Return the [X, Y] coordinate for the center point of the cell that contains the specified text.  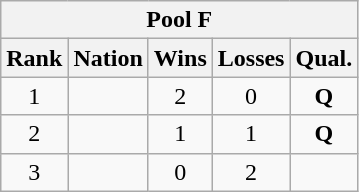
3 [34, 172]
Losses [251, 58]
Nation [108, 58]
Wins [180, 58]
Rank [34, 58]
Qual. [324, 58]
Pool F [180, 20]
